Find where the given text appears and provide that cell's center as (x, y) coordinate. 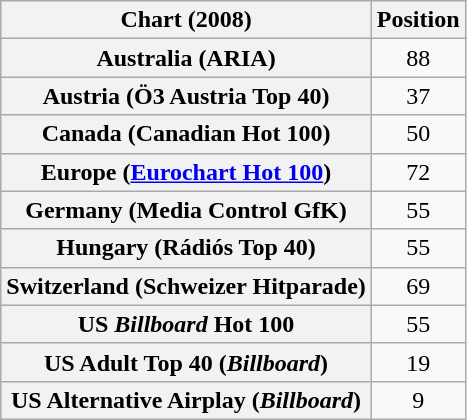
US Alternative Airplay (Billboard) (186, 400)
37 (418, 96)
Canada (Canadian Hot 100) (186, 134)
Chart (2008) (186, 20)
Australia (ARIA) (186, 58)
US Billboard Hot 100 (186, 324)
Austria (Ö3 Austria Top 40) (186, 96)
Position (418, 20)
72 (418, 172)
50 (418, 134)
9 (418, 400)
69 (418, 286)
88 (418, 58)
Germany (Media Control GfK) (186, 210)
Europe (Eurochart Hot 100) (186, 172)
Switzerland (Schweizer Hitparade) (186, 286)
Hungary (Rádiós Top 40) (186, 248)
US Adult Top 40 (Billboard) (186, 362)
19 (418, 362)
